Find where the given text appears and provide that cell's center as [x, y] coordinate. 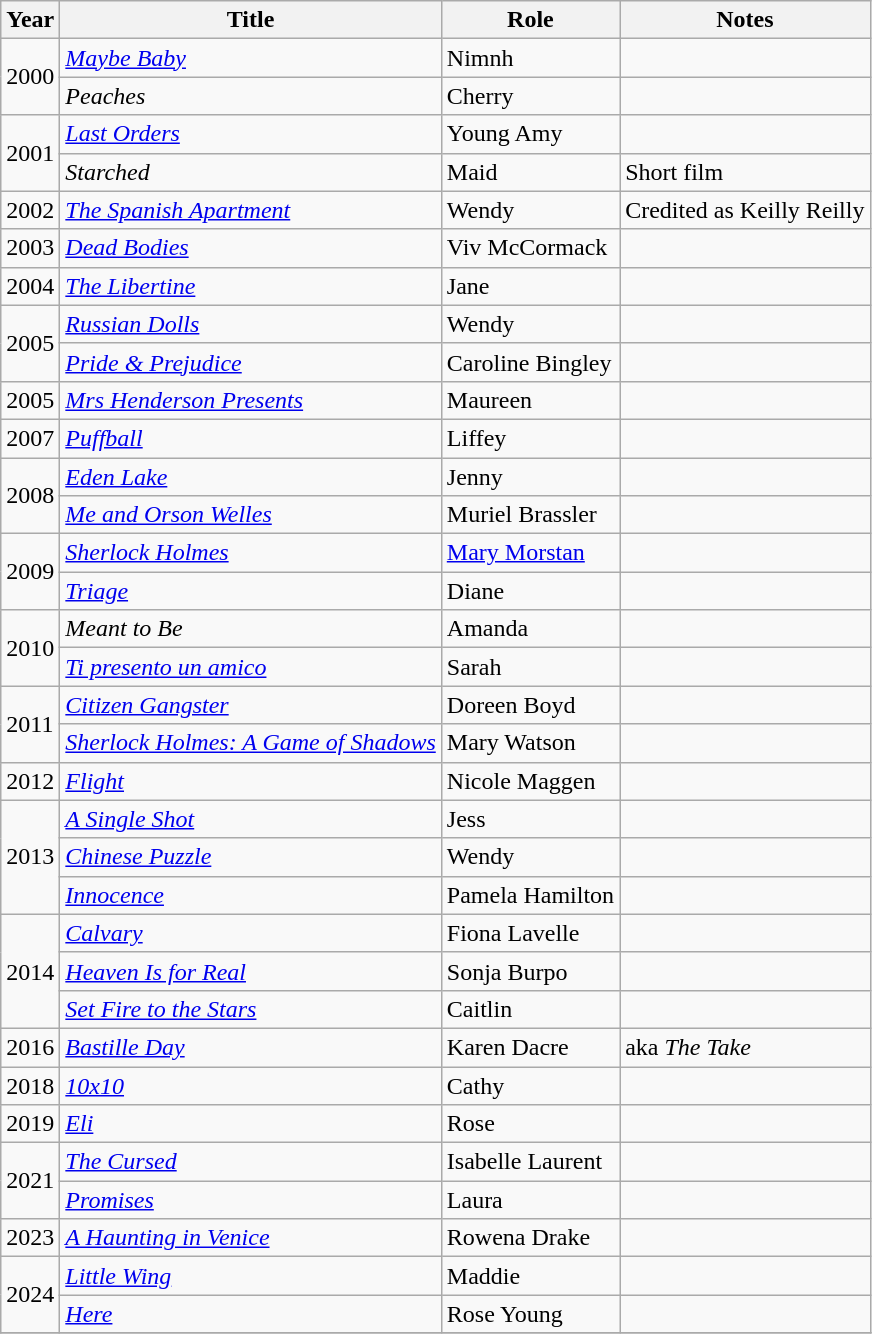
Here [250, 1314]
Credited as Keilly Reilly [745, 210]
Viv McCormack [530, 248]
Bastille Day [250, 1047]
Year [30, 20]
Eden Lake [250, 477]
2009 [30, 572]
A Haunting in Venice [250, 1238]
Maddie [530, 1276]
2012 [30, 781]
The Cursed [250, 1162]
Meant to Be [250, 629]
Nimnh [530, 58]
Maybe Baby [250, 58]
Peaches [250, 96]
Amanda [530, 629]
2024 [30, 1295]
Sherlock Holmes [250, 553]
Dead Bodies [250, 248]
Little Wing [250, 1276]
2003 [30, 248]
Citizen Gangster [250, 705]
Innocence [250, 895]
Russian Dolls [250, 324]
Role [530, 20]
Isabelle Laurent [530, 1162]
2004 [30, 286]
Caitlin [530, 1009]
Rose Young [530, 1314]
Nicole Maggen [530, 781]
Young Amy [530, 134]
2000 [30, 77]
Short film [745, 172]
2013 [30, 857]
The Spanish Apartment [250, 210]
Ti presento un amico [250, 667]
Jess [530, 819]
Fiona Lavelle [530, 933]
2011 [30, 724]
Cathy [530, 1085]
Jane [530, 286]
aka The Take [745, 1047]
Last Orders [250, 134]
Promises [250, 1200]
Heaven Is for Real [250, 971]
Sonja Burpo [530, 971]
Rowena Drake [530, 1238]
2008 [30, 496]
Maid [530, 172]
Flight [250, 781]
2002 [30, 210]
Triage [250, 591]
Starched [250, 172]
Puffball [250, 438]
Cherry [530, 96]
Rose [530, 1124]
Liffey [530, 438]
Notes [745, 20]
Calvary [250, 933]
The Libertine [250, 286]
Pamela Hamilton [530, 895]
Chinese Puzzle [250, 857]
Laura [530, 1200]
Eli [250, 1124]
2014 [30, 971]
Doreen Boyd [530, 705]
2007 [30, 438]
2016 [30, 1047]
2018 [30, 1085]
2010 [30, 648]
Title [250, 20]
Mary Watson [530, 743]
A Single Shot [250, 819]
Sarah [530, 667]
Maureen [530, 400]
Diane [530, 591]
Pride & Prejudice [250, 362]
Karen Dacre [530, 1047]
Mrs Henderson Presents [250, 400]
2023 [30, 1238]
2001 [30, 153]
Me and Orson Welles [250, 515]
Caroline Bingley [530, 362]
Muriel Brassler [530, 515]
2021 [30, 1181]
2019 [30, 1124]
Sherlock Holmes: A Game of Shadows [250, 743]
Jenny [530, 477]
Set Fire to the Stars [250, 1009]
10x10 [250, 1085]
Mary Morstan [530, 553]
